Capture the cell that displays the provided text and extract its (X, Y) central coordinate. 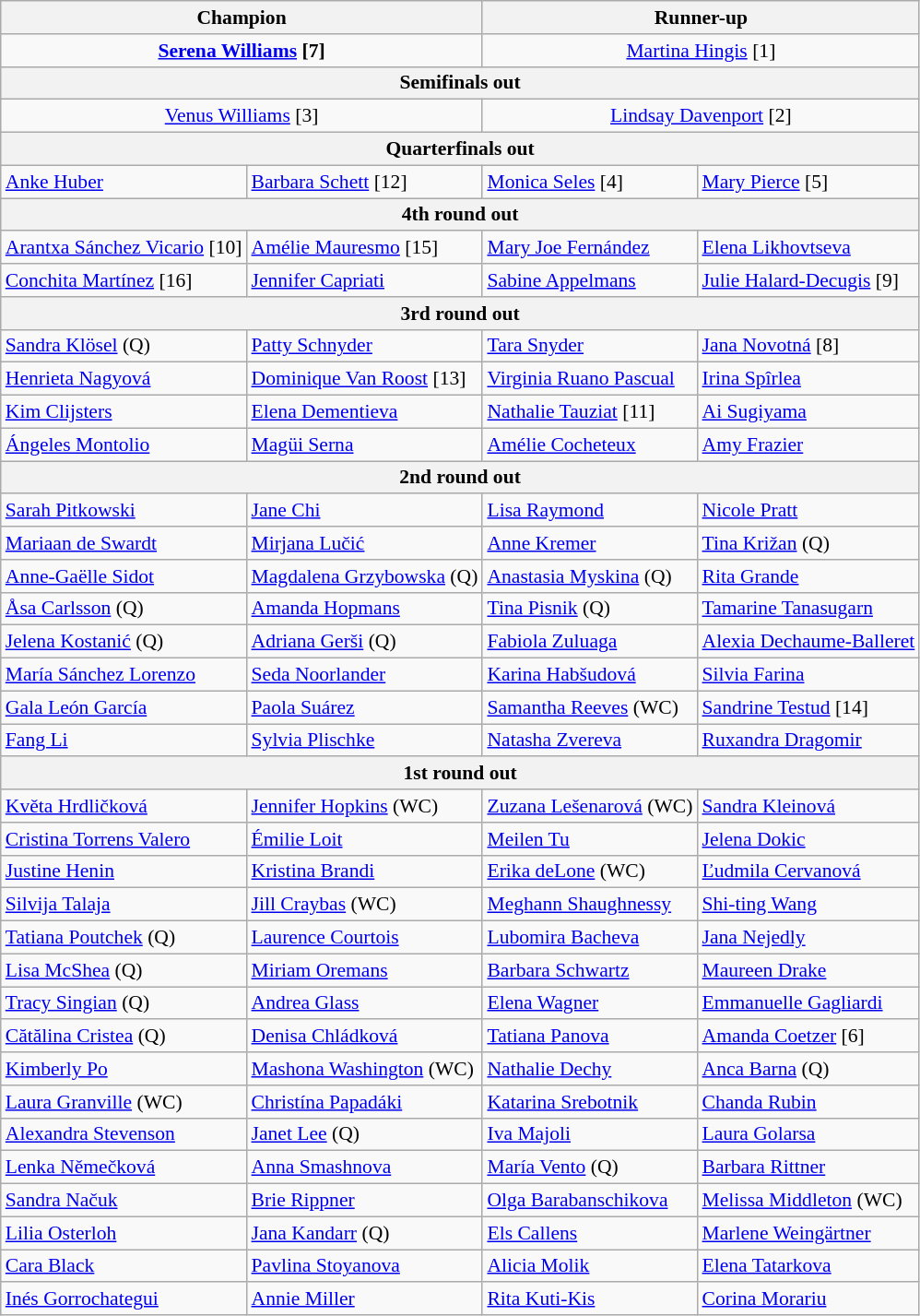
Patty Schnyder (365, 346)
Julie Halard-Decugis [9] (808, 280)
Emmanuelle Gagliardi (808, 1003)
Venus Williams [3] (242, 116)
Amélie Mauresmo [15] (365, 248)
Andrea Glass (365, 1003)
Virginia Ruano Pascual (590, 379)
Janet Lee (Q) (365, 1134)
Fang Li (124, 741)
Runner-up (701, 18)
Kimberly Po (124, 1069)
3rd round out (461, 314)
Tatiana Panova (590, 1037)
Corina Morariu (808, 1299)
Sandrine Testud [14] (808, 707)
Jennifer Hopkins (WC) (365, 806)
Inés Gorrochategui (124, 1299)
Melissa Middleton (WC) (808, 1201)
Gala León García (124, 707)
Jana Nejedly (808, 938)
Champion (242, 18)
Dominique Van Roost [13] (365, 379)
Tara Snyder (590, 346)
Amy Frazier (808, 445)
Miriam Oremans (365, 970)
Katarina Srebotnik (590, 1102)
Jane Chi (365, 511)
Kim Clijsters (124, 412)
Mary Pierce [5] (808, 182)
Nathalie Dechy (590, 1069)
Marlene Weingärtner (808, 1233)
Barbara Rittner (808, 1168)
Pavlina Stoyanova (365, 1266)
Jennifer Capriati (365, 280)
Květa Hrdličková (124, 806)
Lenka Němečková (124, 1168)
Ángeles Montolio (124, 445)
Karina Habšudová (590, 675)
Annie Miller (365, 1299)
Jelena Dokic (808, 839)
Shi-ting Wang (808, 905)
Christína Papadáki (365, 1102)
Amanda Hopmans (365, 609)
Amélie Cocheteux (590, 445)
Irina Spîrlea (808, 379)
Tina Križan (Q) (808, 543)
Henrieta Nagyová (124, 379)
Mirjana Lučić (365, 543)
Tamarine Tanasugarn (808, 609)
Meghann Shaughnessy (590, 905)
Mashona Washington (WC) (365, 1069)
Samantha Reeves (WC) (590, 707)
Erika deLone (WC) (590, 871)
Maureen Drake (808, 970)
4th round out (461, 215)
Ľudmila Cervanová (808, 871)
Lindsay Davenport [2] (701, 116)
Ruxandra Dragomir (808, 741)
Nathalie Tauziat [11] (590, 412)
Adriana Gerši (Q) (365, 642)
Laura Golarsa (808, 1134)
Mary Joe Fernández (590, 248)
Laurence Courtois (365, 938)
Tina Pisnik (Q) (590, 609)
María Sánchez Lorenzo (124, 675)
Tatiana Poutchek (Q) (124, 938)
Cara Black (124, 1266)
Sandra Klösel (Q) (124, 346)
Cătălina Cristea (Q) (124, 1037)
Monica Seles [4] (590, 182)
Sandra Kleinová (808, 806)
Anna Smashnova (365, 1168)
Sarah Pitkowski (124, 511)
Barbara Schwartz (590, 970)
Anca Barna (Q) (808, 1069)
Justine Henin (124, 871)
Magdalena Grzybowska (Q) (365, 576)
Anke Huber (124, 182)
Kristina Brandi (365, 871)
Cristina Torrens Valero (124, 839)
Anastasia Myskina (Q) (590, 576)
Olga Barabanschikova (590, 1201)
Sylvia Plischke (365, 741)
Meilen Tu (590, 839)
Arantxa Sánchez Vicario [10] (124, 248)
Semifinals out (461, 83)
Laura Granville (WC) (124, 1102)
Nicole Pratt (808, 511)
Conchita Martínez [16] (124, 280)
Amanda Coetzer [6] (808, 1037)
Alicia Molik (590, 1266)
Silvija Talaja (124, 905)
Barbara Schett [12] (365, 182)
Rita Kuti-Kis (590, 1299)
Lilia Osterloh (124, 1233)
Quarterfinals out (461, 149)
Lisa Raymond (590, 511)
Alexandra Stevenson (124, 1134)
Anne-Gaëlle Sidot (124, 576)
Paola Suárez (365, 707)
Denisa Chládková (365, 1037)
Els Callens (590, 1233)
Serena Williams [7] (242, 51)
Chanda Rubin (808, 1102)
Åsa Carlsson (Q) (124, 609)
1st round out (461, 774)
Silvia Farina (808, 675)
Jelena Kostanić (Q) (124, 642)
Lubomira Bacheva (590, 938)
Natasha Zvereva (590, 741)
Mariaan de Swardt (124, 543)
Anne Kremer (590, 543)
Émilie Loit (365, 839)
Alexia Dechaume-Balleret (808, 642)
Sandra Načuk (124, 1201)
Elena Likhovtseva (808, 248)
Iva Majoli (590, 1134)
María Vento (Q) (590, 1168)
Brie Rippner (365, 1201)
Ai Sugiyama (808, 412)
Jana Kandarr (Q) (365, 1233)
Sabine Appelmans (590, 280)
Magüi Serna (365, 445)
Elena Wagner (590, 1003)
Jana Novotná [8] (808, 346)
Martina Hingis [1] (701, 51)
Rita Grande (808, 576)
2nd round out (461, 478)
Seda Noorlander (365, 675)
Jill Craybas (WC) (365, 905)
Elena Tatarkova (808, 1266)
Lisa McShea (Q) (124, 970)
Tracy Singian (Q) (124, 1003)
Zuzana Lešenarová (WC) (590, 806)
Elena Dementieva (365, 412)
Fabiola Zuluaga (590, 642)
